Identify which cell holds the provided text, then report its [x, y] central coordinate. 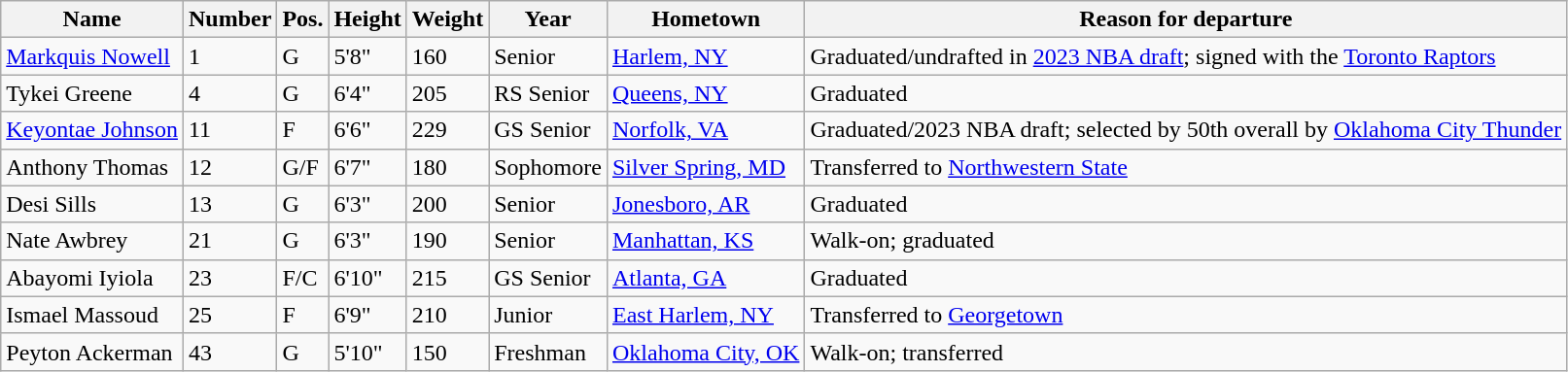
Freshman [548, 352]
Number [229, 19]
5'8" [367, 56]
Anthony Thomas [92, 167]
6'10" [367, 278]
Transferred to Northwestern State [1186, 167]
Silver Spring, MD [706, 167]
Abayomi Iyiola [92, 278]
Transferred to Georgetown [1186, 315]
229 [447, 130]
Harlem, NY [706, 56]
Height [367, 19]
215 [447, 278]
Walk-on; transferred [1186, 352]
Atlanta, GA [706, 278]
Manhattan, KS [706, 241]
Junior [548, 315]
1 [229, 56]
Hometown [706, 19]
200 [447, 204]
5'10" [367, 352]
Name [92, 19]
G/F [303, 167]
Tykei Greene [92, 93]
Peyton Ackerman [92, 352]
190 [447, 241]
Ismael Massoud [92, 315]
Desi Sills [92, 204]
Sophomore [548, 167]
Reason for departure [1186, 19]
6'6" [367, 130]
25 [229, 315]
Oklahoma City, OK [706, 352]
Norfolk, VA [706, 130]
210 [447, 315]
Graduated/2023 NBA draft; selected by 50th overall by Oklahoma City Thunder [1186, 130]
150 [447, 352]
180 [447, 167]
11 [229, 130]
23 [229, 278]
Markquis Nowell [92, 56]
6'7" [367, 167]
East Harlem, NY [706, 315]
6'4" [367, 93]
4 [229, 93]
13 [229, 204]
Weight [447, 19]
RS Senior [548, 93]
Pos. [303, 19]
160 [447, 56]
Nate Awbrey [92, 241]
Jonesboro, AR [706, 204]
F/C [303, 278]
43 [229, 352]
Keyontae Johnson [92, 130]
Queens, NY [706, 93]
Graduated/undrafted in 2023 NBA draft; signed with the Toronto Raptors [1186, 56]
Year [548, 19]
21 [229, 241]
6'9" [367, 315]
12 [229, 167]
Walk-on; graduated [1186, 241]
205 [447, 93]
